Search for the cell housing the specified text and yield its (x, y) center coordinate. 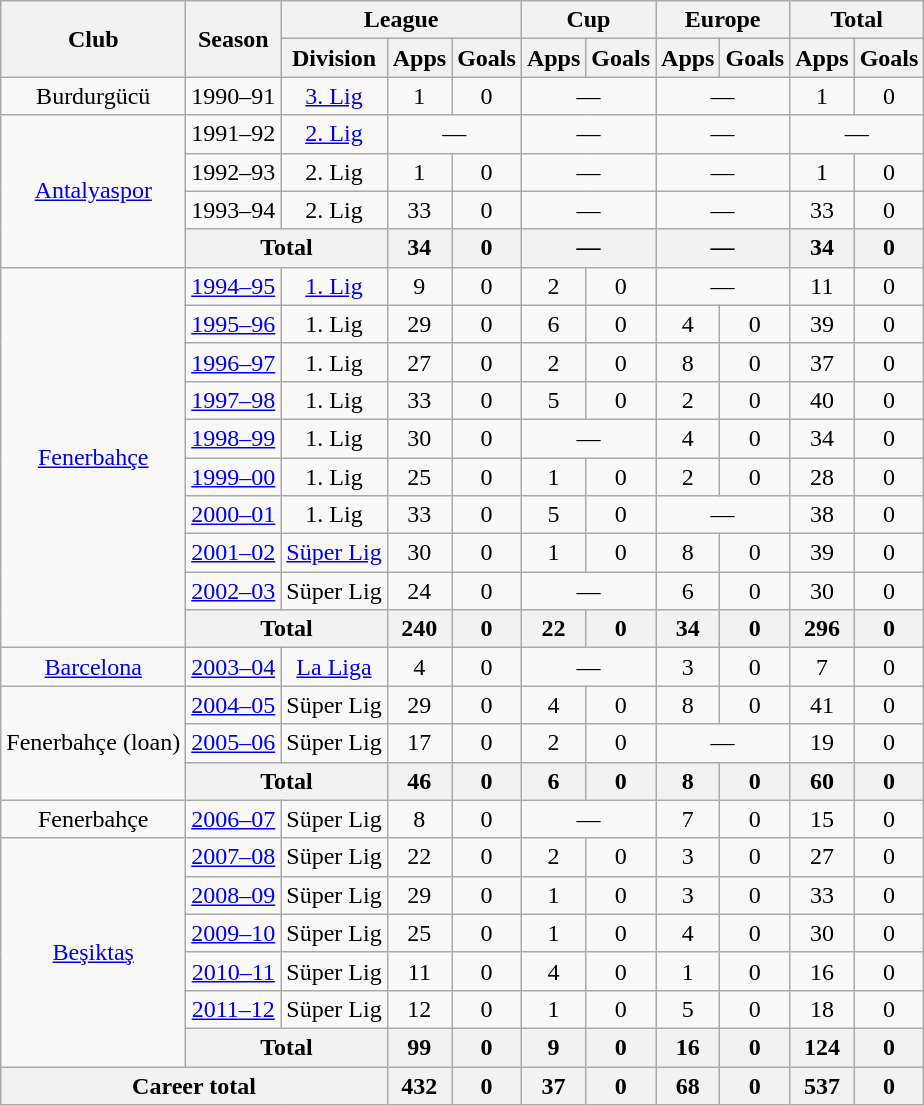
12 (419, 1009)
19 (822, 743)
99 (419, 1047)
17 (419, 743)
2009–10 (234, 933)
La Liga (334, 667)
Antalyaspor (94, 191)
2010–11 (234, 971)
68 (688, 1085)
2000–01 (234, 515)
60 (822, 781)
2011–12 (234, 1009)
3. Lig (334, 96)
Cup (588, 20)
1995–96 (234, 324)
1990–91 (234, 96)
41 (822, 705)
1991–92 (234, 134)
2006–07 (234, 819)
124 (822, 1047)
Beşiktaş (94, 952)
18 (822, 1009)
1997–98 (234, 400)
2003–04 (234, 667)
2007–08 (234, 857)
League (402, 20)
432 (419, 1085)
1999–00 (234, 477)
38 (822, 515)
Club (94, 39)
2008–09 (234, 895)
537 (822, 1085)
15 (822, 819)
Career total (194, 1085)
1998–99 (234, 438)
Season (234, 39)
2004–05 (234, 705)
24 (419, 591)
40 (822, 400)
296 (822, 629)
1992–93 (234, 172)
1996–97 (234, 362)
Fenerbahçe (loan) (94, 743)
46 (419, 781)
2002–03 (234, 591)
2005–06 (234, 743)
Barcelona (94, 667)
Burdurgücü (94, 96)
Division (334, 58)
1994–95 (234, 286)
Europe (723, 20)
2001–02 (234, 553)
28 (822, 477)
240 (419, 629)
1993–94 (234, 210)
